Capture the cell that displays the provided text and extract its [x, y] central coordinate. 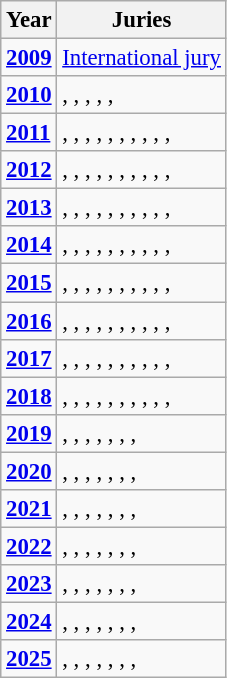
2021 [29, 509]
, , , , , [142, 95]
International jury [142, 58]
2024 [29, 621]
2020 [29, 471]
Year [29, 20]
2013 [29, 208]
2012 [29, 170]
2022 [29, 546]
2017 [29, 358]
2015 [29, 283]
2025 [29, 659]
2016 [29, 321]
2018 [29, 396]
2014 [29, 245]
2010 [29, 95]
2019 [29, 433]
2023 [29, 584]
2009 [29, 58]
Juries [142, 20]
2011 [29, 133]
